Return the (x, y) coordinate for the center point of the cell that contains the specified text.  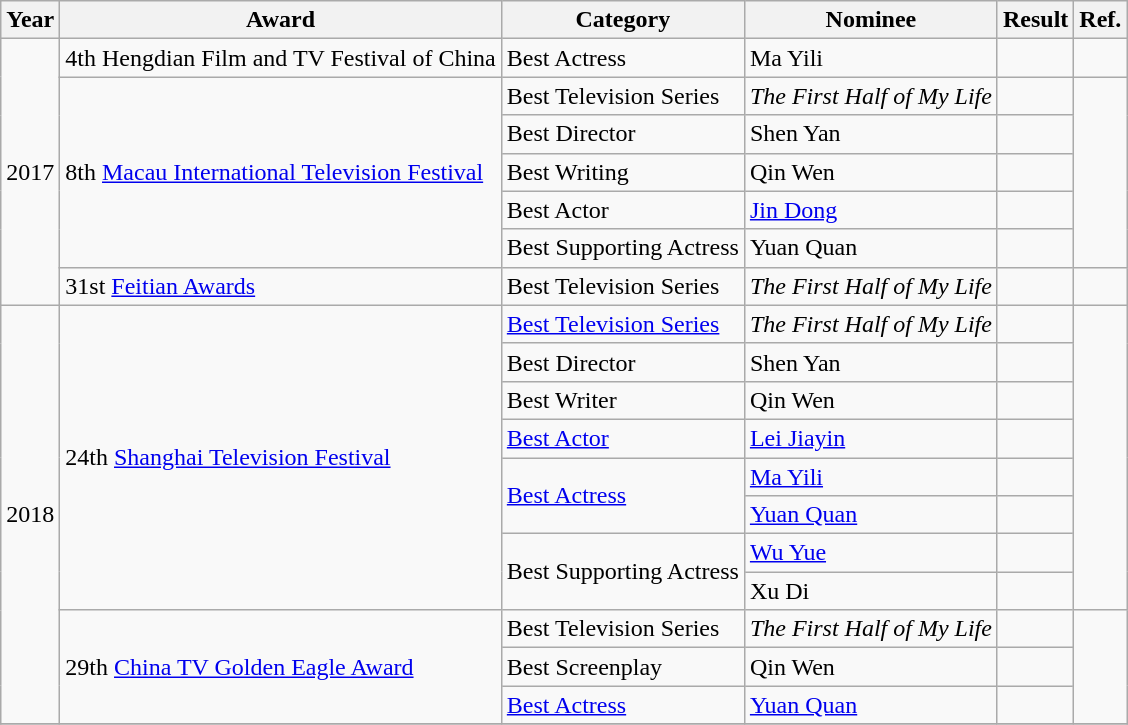
Nominee (870, 20)
Year (30, 20)
Best Screenplay (622, 667)
Category (622, 20)
Ref. (1100, 20)
31st Feitian Awards (280, 286)
Best Writing (622, 172)
Wu Yue (870, 553)
Xu Di (870, 591)
Result (1035, 20)
Best Writer (622, 400)
8th Macau International Television Festival (280, 172)
24th Shanghai Television Festival (280, 457)
Award (280, 20)
29th China TV Golden Eagle Award (280, 667)
Lei Jiayin (870, 438)
4th Hengdian Film and TV Festival of China (280, 58)
Jin Dong (870, 210)
2017 (30, 172)
2018 (30, 514)
